Search for the cell housing the specified text and yield its [X, Y] center coordinate. 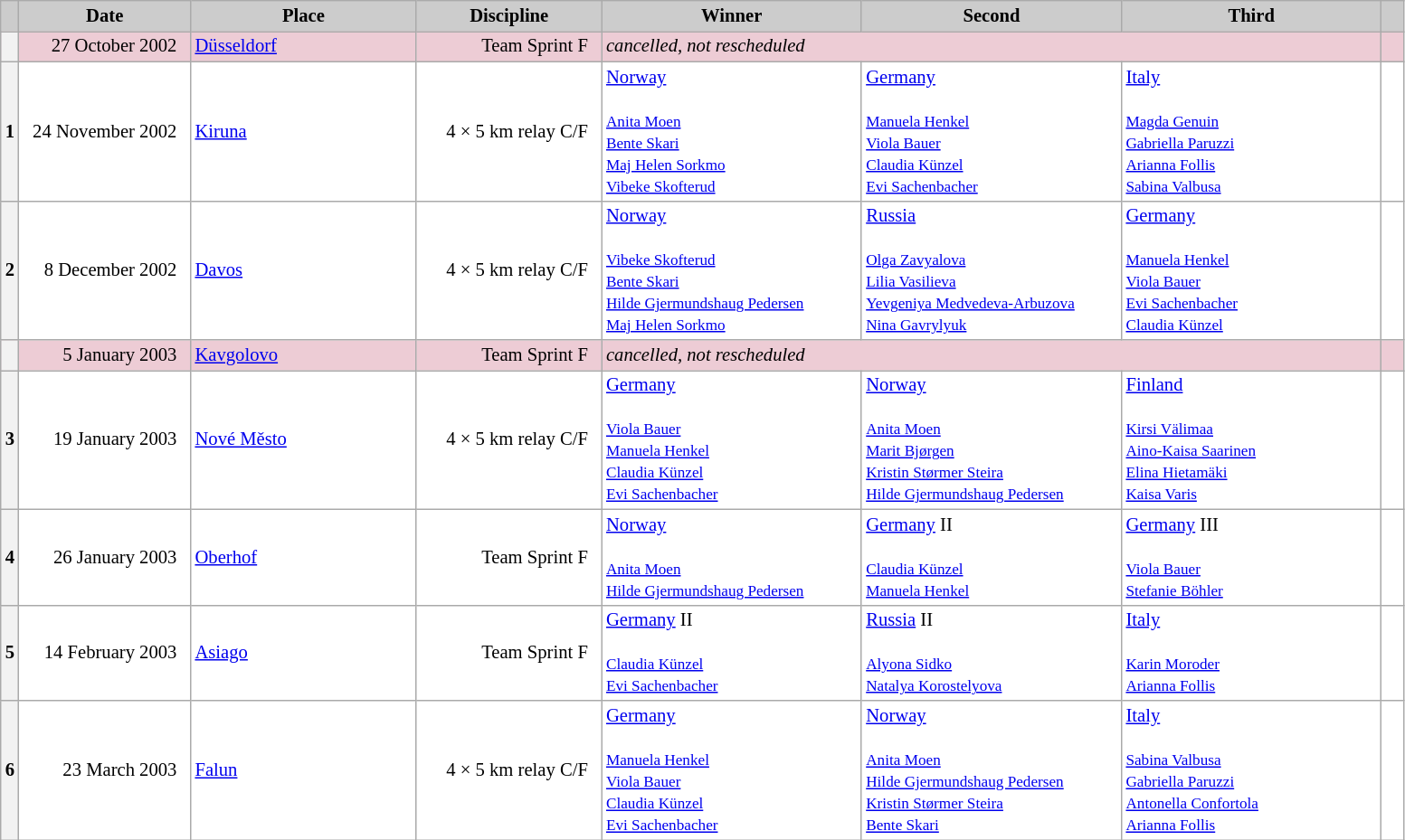
RussiaOlga Zavyalova Lilia Vasilieva Yevgeniya Medvedeva-Arbuzova Nina Gavrylyuk [992, 270]
Kiruna [304, 131]
Third [1252, 15]
Germany IIClaudia Künzel Evi Sachenbacher [731, 653]
3 [10, 439]
Falun [304, 769]
5 [10, 653]
Second [992, 15]
Davos [304, 270]
ItalyMagda Genuin Gabriella Paruzzi Arianna Follis Sabina Valbusa [1252, 131]
Nové Město [304, 439]
6 [10, 769]
Norway Anita Moen Marit Bjørgen Kristin Størmer Steira Hilde Gjermundshaug Pedersen [992, 439]
Date [105, 15]
4 [10, 557]
Kavgolovo [304, 355]
1 [10, 131]
GermanyViola Bauer Manuela Henkel Claudia Künzel Evi Sachenbacher [731, 439]
Oberhof [304, 557]
ItalyKarin Moroder Arianna Follis [1252, 653]
Russia IIAlyona Sidko Natalya Korostelyova [992, 653]
NorwayAnita Moen Bente Skari Maj Helen Sorkmo Vibeke Skofterud [731, 131]
GermanyManuela Henkel Viola Bauer Evi Sachenbacher Claudia Künzel [1252, 270]
Discipline [508, 15]
5 January 2003 [105, 355]
8 December 2002 [105, 270]
NorwayVibeke Skofterud Bente Skari Hilde Gjermundshaug Pedersen Maj Helen Sorkmo [731, 270]
27 October 2002 [105, 46]
NorwayAnita Moen Hilde Gjermundshaug Pedersen Kristin Størmer Steira Bente Skari [992, 769]
Germany IIClaudia Künzel Manuela Henkel [992, 557]
19 January 2003 [105, 439]
26 January 2003 [105, 557]
Place [304, 15]
2 [10, 270]
Asiago [304, 653]
Düsseldorf [304, 46]
ItalySabina Valbusa Gabriella Paruzzi Antonella Confortola Arianna Follis [1252, 769]
Winner [731, 15]
FinlandKirsi Välimaa Aino-Kaisa Saarinen Elina Hietamäki Kaisa Varis [1252, 439]
Germany IIIViola Bauer Stefanie Böhler [1252, 557]
23 March 2003 [105, 769]
NorwayAnita Moen Hilde Gjermundshaug Pedersen [731, 557]
24 November 2002 [105, 131]
14 February 2003 [105, 653]
